From the cell containing the given text, extract its center point as [X, Y] coordinate. 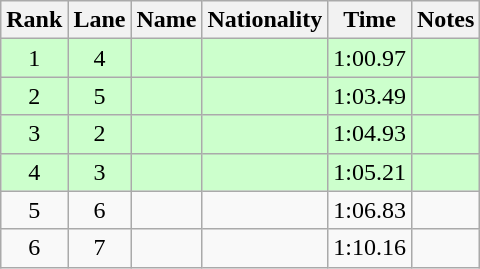
1:05.21 [370, 172]
Notes [445, 20]
Rank [34, 20]
1:06.83 [370, 210]
1:00.97 [370, 58]
7 [100, 248]
Time [370, 20]
Name [166, 20]
1:04.93 [370, 134]
1:03.49 [370, 96]
1 [34, 58]
1:10.16 [370, 248]
Lane [100, 20]
Nationality [265, 20]
